Capture the cell that displays the provided text and extract its (x, y) central coordinate. 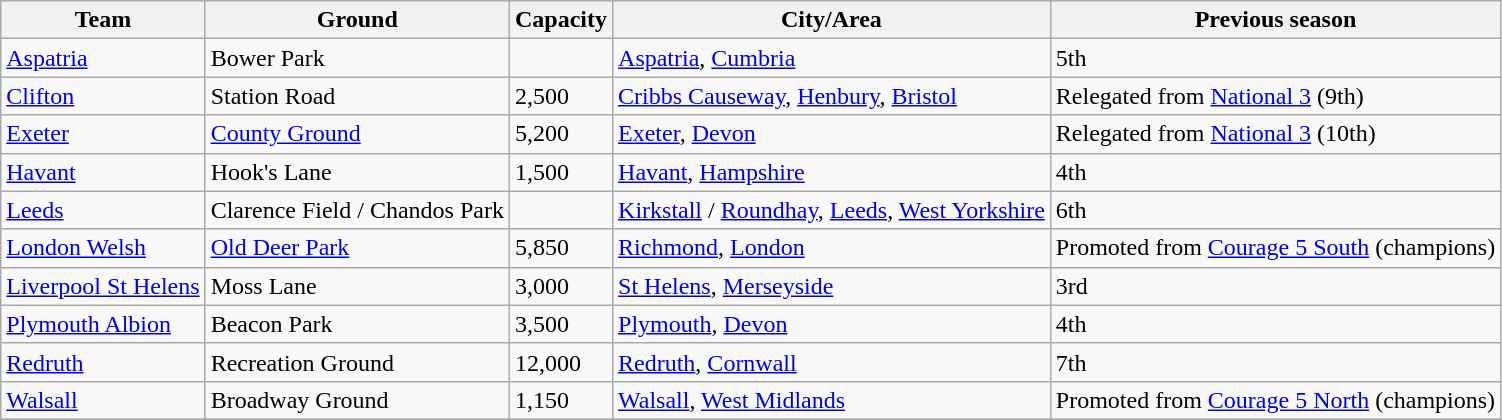
Relegated from National 3 (10th) (1275, 134)
County Ground (357, 134)
Promoted from Courage 5 South (champions) (1275, 248)
Hook's Lane (357, 172)
Exeter, Devon (832, 134)
Relegated from National 3 (9th) (1275, 96)
Moss Lane (357, 286)
Leeds (103, 210)
Bower Park (357, 58)
3,500 (560, 324)
Plymouth Albion (103, 324)
Aspatria (103, 58)
5th (1275, 58)
Kirkstall / Roundhay, Leeds, West Yorkshire (832, 210)
Havant (103, 172)
Broadway Ground (357, 400)
3,000 (560, 286)
12,000 (560, 362)
1,500 (560, 172)
1,150 (560, 400)
Promoted from Courage 5 North (champions) (1275, 400)
Team (103, 20)
Station Road (357, 96)
City/Area (832, 20)
Aspatria, Cumbria (832, 58)
5,850 (560, 248)
Previous season (1275, 20)
Redruth (103, 362)
St Helens, Merseyside (832, 286)
Clarence Field / Chandos Park (357, 210)
7th (1275, 362)
6th (1275, 210)
Exeter (103, 134)
2,500 (560, 96)
Capacity (560, 20)
Beacon Park (357, 324)
Redruth, Cornwall (832, 362)
3rd (1275, 286)
Havant, Hampshire (832, 172)
5,200 (560, 134)
London Welsh (103, 248)
Cribbs Causeway, Henbury, Bristol (832, 96)
Ground (357, 20)
Recreation Ground (357, 362)
Clifton (103, 96)
Liverpool St Helens (103, 286)
Walsall, West Midlands (832, 400)
Richmond, London (832, 248)
Old Deer Park (357, 248)
Walsall (103, 400)
Plymouth, Devon (832, 324)
